Detect which cell encompasses the target text, then output its [X, Y] center coordinate. 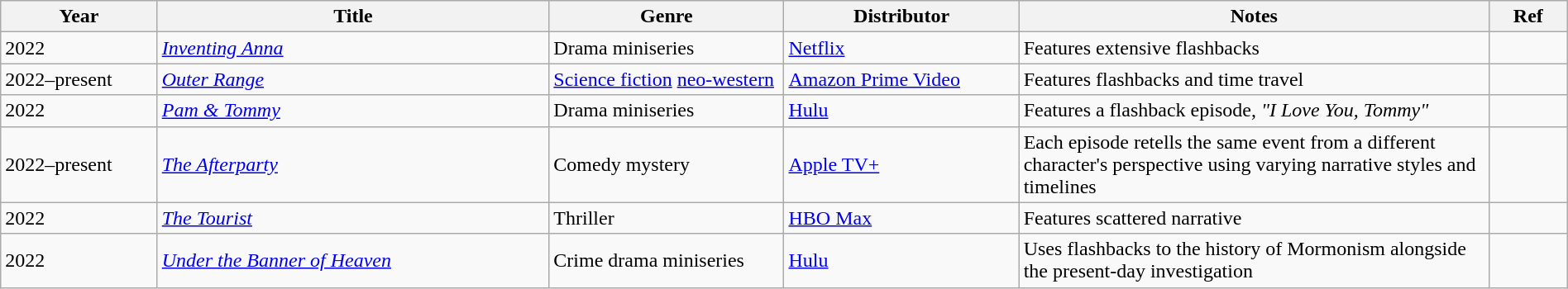
Notes [1254, 17]
The Tourist [353, 218]
Outer Range [353, 79]
HBO Max [901, 218]
Crime drama miniseries [667, 261]
Pam & Tommy [353, 111]
Ref [1528, 17]
Inventing Anna [353, 48]
Features flashbacks and time travel [1254, 79]
Distributor [901, 17]
Comedy mystery [667, 164]
Uses flashbacks to the history of Mormonism alongside the present-day investigation [1254, 261]
Each episode retells the same event from a different character's perspective using varying narrative styles and timelines [1254, 164]
Genre [667, 17]
Year [79, 17]
Science fiction neo-western [667, 79]
Apple TV+ [901, 164]
Title [353, 17]
Amazon Prime Video [901, 79]
Features scattered narrative [1254, 218]
Features extensive flashbacks [1254, 48]
Netflix [901, 48]
Features a flashback episode, "I Love You, Tommy" [1254, 111]
The Afterparty [353, 164]
Under the Banner of Heaven [353, 261]
Thriller [667, 218]
